Output the [x, y] coordinate of the center of the cell containing the given text.  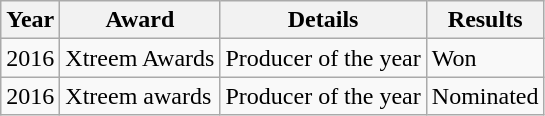
Won [485, 58]
Xtreem awards [140, 96]
Results [485, 20]
Award [140, 20]
Nominated [485, 96]
Year [30, 20]
Details [323, 20]
Xtreem Awards [140, 58]
